Provide the [x, y] coordinate of the cell's center where the given text is located.  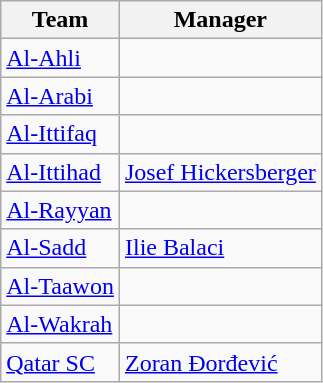
Qatar SC [60, 362]
Ilie Balaci [220, 248]
Al-Ittifaq [60, 134]
Team [60, 20]
Al-Rayyan [60, 210]
Al-Ittihad [60, 172]
Zoran Đorđević [220, 362]
Manager [220, 20]
Al-Ahli [60, 58]
Al-Wakrah [60, 324]
Al-Arabi [60, 96]
Al-Sadd [60, 248]
Josef Hickersberger [220, 172]
Al-Taawon [60, 286]
